Return the [x, y] coordinate for the center point of the cell that contains the specified text.  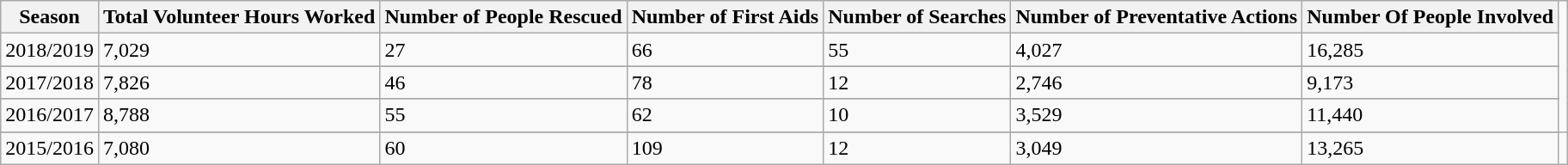
3,529 [1157, 115]
9,173 [1430, 82]
3,049 [1157, 148]
16,285 [1430, 50]
4,027 [1157, 50]
11,440 [1430, 115]
Number of Preventative Actions [1157, 17]
2016/2017 [50, 115]
46 [504, 82]
Season [50, 17]
66 [726, 50]
Number of First Aids [726, 17]
7,826 [239, 82]
8,788 [239, 115]
Number Of People Involved [1430, 17]
62 [726, 115]
13,265 [1430, 148]
Number of Searches [917, 17]
78 [726, 82]
27 [504, 50]
Total Volunteer Hours Worked [239, 17]
10 [917, 115]
60 [504, 148]
7,029 [239, 50]
109 [726, 148]
2,746 [1157, 82]
Number of People Rescued [504, 17]
2017/2018 [50, 82]
2018/2019 [50, 50]
2015/2016 [50, 148]
7,080 [239, 148]
